Capture the cell that displays the provided text and extract its [X, Y] central coordinate. 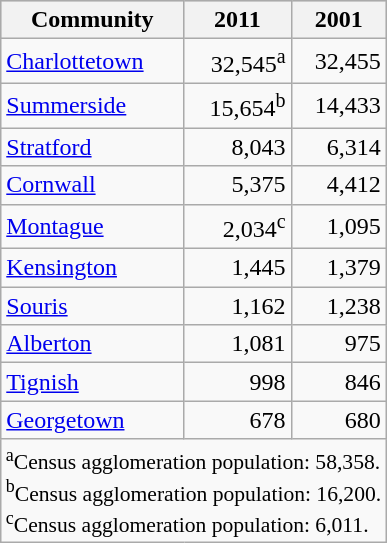
Souris [92, 306]
8,043 [238, 147]
1,081 [238, 344]
Georgetown [92, 420]
Alberton [92, 344]
32,545a [238, 62]
Stratford [92, 147]
998 [238, 382]
Charlottetown [92, 62]
2001 [338, 20]
aCensus agglomeration population: 58,358.bCensus agglomeration population: 16,200.cCensus agglomeration population: 6,011. [194, 491]
1,095 [338, 226]
Montague [92, 226]
2,034c [238, 226]
2011 [238, 20]
678 [238, 420]
5,375 [238, 185]
14,433 [338, 106]
Kensington [92, 268]
32,455 [338, 62]
1,162 [238, 306]
1,238 [338, 306]
975 [338, 344]
680 [338, 420]
Community [92, 20]
1,379 [338, 268]
6,314 [338, 147]
Summerside [92, 106]
1,445 [238, 268]
Tignish [92, 382]
Cornwall [92, 185]
4,412 [338, 185]
15,654b [238, 106]
846 [338, 382]
